Extract the (x, y) coordinate from the center of the cell holding the provided text.  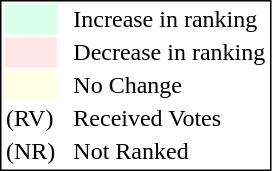
Not Ranked (170, 151)
Received Votes (170, 119)
(NR) (30, 151)
Increase in ranking (170, 19)
Decrease in ranking (170, 53)
No Change (170, 85)
(RV) (30, 119)
